Detect which cell encompasses the target text, then output its (x, y) center coordinate. 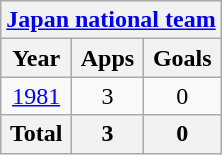
Apps (108, 58)
1981 (36, 96)
Total (36, 134)
Japan national team (111, 20)
Year (36, 58)
Goals (182, 58)
